Identify which cell holds the provided text, then report its [X, Y] central coordinate. 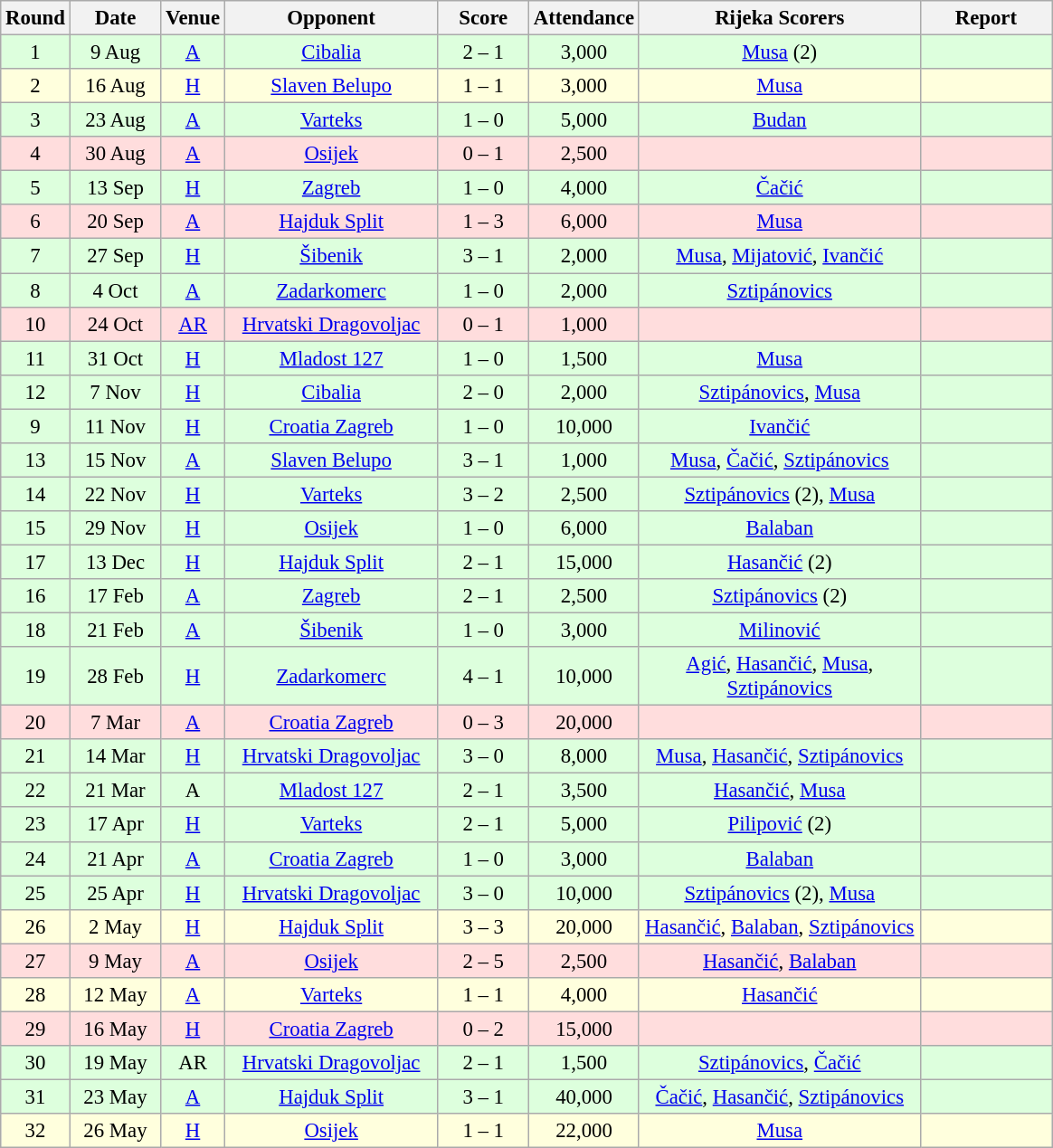
18 [35, 631]
Milinović [780, 631]
3 [35, 120]
23 [35, 825]
11 [35, 358]
27 Sep [116, 256]
22 Nov [116, 494]
2 [35, 86]
7 Nov [116, 392]
40,000 [584, 1096]
12 [35, 392]
15 Nov [116, 460]
8 [35, 290]
13 Sep [116, 188]
28 Feb [116, 677]
4 – 1 [483, 677]
24 [35, 859]
14 [35, 494]
30 [35, 1063]
21 Feb [116, 631]
0 – 2 [483, 1029]
21 Apr [116, 859]
2 May [116, 926]
26 [35, 926]
19 [35, 677]
16 Aug [116, 86]
14 Mar [116, 756]
25 [35, 893]
2 – 0 [483, 392]
15 [35, 528]
Sztipánovics (2) [780, 596]
21 [35, 756]
Musa, Čačić, Sztipánovics [780, 460]
Agić, Hasančić, Musa, Sztipánovics [780, 677]
Sztipánovics [780, 290]
Report [986, 18]
Pilipović (2) [780, 825]
5 [35, 188]
7 Mar [116, 723]
Čačić, Hasančić, Sztipánovics [780, 1096]
2 – 5 [483, 961]
30 Aug [116, 154]
4 Oct [116, 290]
31 [35, 1096]
31 Oct [116, 358]
Musa, Hasančić, Sztipánovics [780, 756]
26 May [116, 1131]
28 [35, 995]
22,000 [584, 1131]
Hasančić, Balaban [780, 961]
Date [116, 18]
3,500 [584, 791]
Budan [780, 120]
29 [35, 1029]
4 [35, 154]
27 [35, 961]
21 Mar [116, 791]
20 Sep [116, 222]
17 [35, 562]
Hasančić [780, 995]
22 [35, 791]
Round [35, 18]
11 Nov [116, 426]
9 [35, 426]
1 – 3 [483, 222]
3 – 3 [483, 926]
Musa, Mijatović, Ivančić [780, 256]
7 [35, 256]
Sztipánovics, Musa [780, 392]
Rijeka Scorers [780, 18]
9 May [116, 961]
Venue [194, 18]
24 Oct [116, 324]
Čačić [780, 188]
10 [35, 324]
9 Aug [116, 52]
13 Dec [116, 562]
Hasančić, Musa [780, 791]
Musa (2) [780, 52]
Sztipánovics, Čačić [780, 1063]
Attendance [584, 18]
Opponent [331, 18]
23 May [116, 1096]
Hasančić, Balaban, Sztipánovics [780, 926]
6 [35, 222]
13 [35, 460]
3 – 2 [483, 494]
16 [35, 596]
12 May [116, 995]
17 Feb [116, 596]
8,000 [584, 756]
Ivančić [780, 426]
25 Apr [116, 893]
16 May [116, 1029]
32 [35, 1131]
Hasančić (2) [780, 562]
23 Aug [116, 120]
20 [35, 723]
29 Nov [116, 528]
Score [483, 18]
19 May [116, 1063]
17 Apr [116, 825]
0 – 3 [483, 723]
1 [35, 52]
